From the cell containing the given text, extract its center point as (x, y) coordinate. 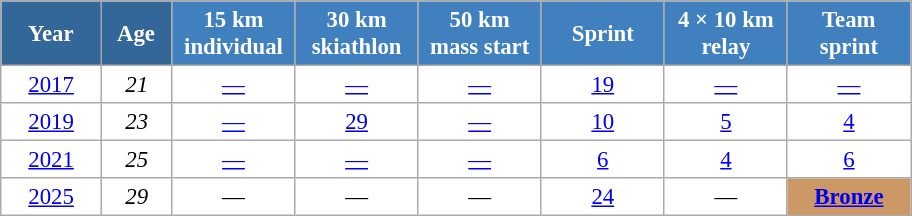
50 km mass start (480, 34)
Bronze (848, 197)
Year (52, 34)
30 km skiathlon (356, 34)
2025 (52, 197)
Team sprint (848, 34)
25 (136, 160)
Age (136, 34)
2017 (52, 85)
Sprint (602, 34)
19 (602, 85)
15 km individual (234, 34)
21 (136, 85)
5 (726, 122)
4 × 10 km relay (726, 34)
24 (602, 197)
10 (602, 122)
2021 (52, 160)
23 (136, 122)
2019 (52, 122)
